Find where the given text appears and provide that cell's center as (X, Y) coordinate. 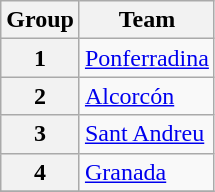
Alcorcón (146, 96)
1 (40, 58)
3 (40, 134)
Sant Andreu (146, 134)
2 (40, 96)
4 (40, 172)
Ponferradina (146, 58)
Team (146, 20)
Granada (146, 172)
Group (40, 20)
